Scan for the cell matching the given text and deliver its (x, y) coordinate at center. 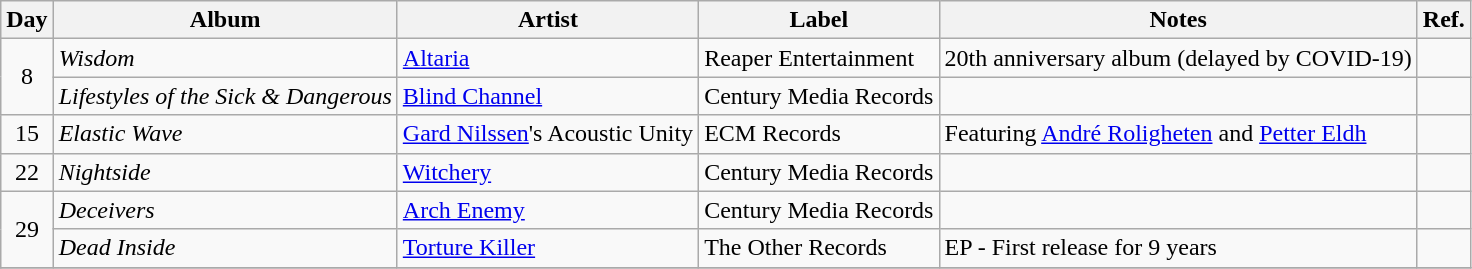
EP - First release for 9 years (1178, 248)
Gard Nilssen's Acoustic Unity (548, 134)
Day (27, 20)
Nightside (225, 172)
15 (27, 134)
Notes (1178, 20)
Ref. (1444, 20)
Label (819, 20)
Album (225, 20)
Deceivers (225, 210)
The Other Records (819, 248)
Arch Enemy (548, 210)
Witchery (548, 172)
Wisdom (225, 58)
Reaper Entertainment (819, 58)
ECM Records (819, 134)
22 (27, 172)
Dead Inside (225, 248)
Featuring André Roligheten and Petter Eldh (1178, 134)
Blind Channel (548, 96)
8 (27, 77)
Altaria (548, 58)
Torture Killer (548, 248)
20th anniversary album (delayed by COVID-19) (1178, 58)
Elastic Wave (225, 134)
29 (27, 229)
Lifestyles of the Sick & Dangerous (225, 96)
Artist (548, 20)
